Extract the (X, Y) coordinate from the center of the cell holding the provided text.  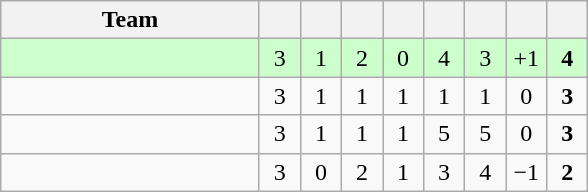
−1 (526, 172)
Team (130, 20)
+1 (526, 58)
